Scan for the cell matching the given text and deliver its [x, y] coordinate at center. 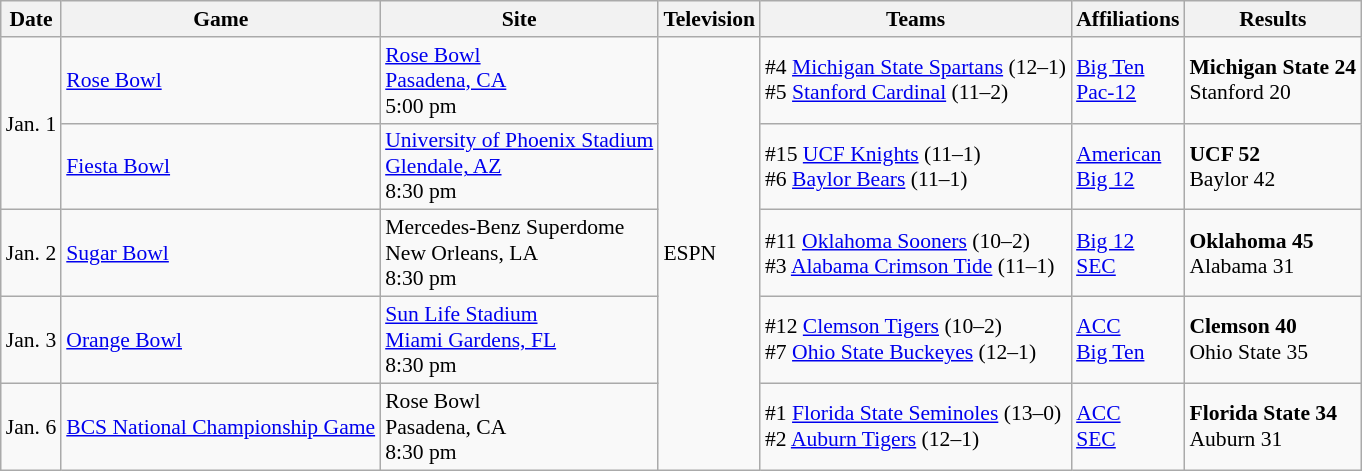
Big TenPac-12 [1128, 80]
Mercedes-Benz SuperdomeNew Orleans, LA8:30 pm [519, 254]
Television [709, 19]
Teams [916, 19]
ACCBig Ten [1128, 340]
Fiesta Bowl [220, 166]
Results [1272, 19]
Site [519, 19]
Date [31, 19]
#1 Florida State Seminoles (13–0)#2 Auburn Tigers (12–1) [916, 426]
Clemson 40Ohio State 35 [1272, 340]
Jan. 2 [31, 254]
Affiliations [1128, 19]
Oklahoma 45Alabama 31 [1272, 254]
Rose Bowl [220, 80]
#4 Michigan State Spartans (12–1)#5 Stanford Cardinal (11–2) [916, 80]
University of Phoenix StadiumGlendale, AZ8:30 pm [519, 166]
Florida State 34Auburn 31 [1272, 426]
BCS National Championship Game [220, 426]
Sugar Bowl [220, 254]
Jan. 3 [31, 340]
Jan. 1 [31, 124]
UCF 52Baylor 42 [1272, 166]
#11 Oklahoma Sooners (10–2)#3 Alabama Crimson Tide (11–1) [916, 254]
#12 Clemson Tigers (10–2)#7 Ohio State Buckeyes (12–1) [916, 340]
Rose BowlPasadena, CA5:00 pm [519, 80]
Rose BowlPasadena, CA8:30 pm [519, 426]
Michigan State 24Stanford 20 [1272, 80]
ESPN [709, 254]
ACCSEC [1128, 426]
#15 UCF Knights (11–1)#6 Baylor Bears (11–1) [916, 166]
Sun Life StadiumMiami Gardens, FL8:30 pm [519, 340]
Game [220, 19]
Orange Bowl [220, 340]
AmericanBig 12 [1128, 166]
Big 12SEC [1128, 254]
Jan. 6 [31, 426]
